Scan for the cell matching the given text and deliver its (x, y) coordinate at center. 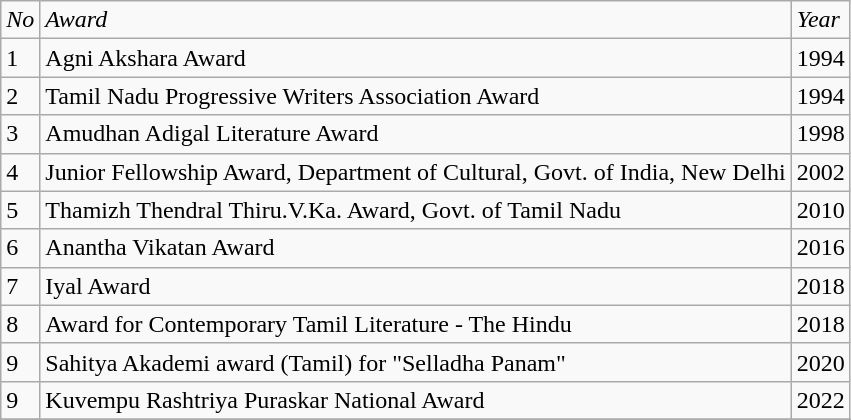
2022 (820, 400)
2016 (820, 248)
5 (20, 210)
7 (20, 286)
2 (20, 96)
8 (20, 324)
Junior Fellowship Award, Department of Cultural, Govt. of India, New Delhi (416, 172)
Award for Contemporary Tamil Literature - The Hindu (416, 324)
1 (20, 58)
1998 (820, 134)
Tamil Nadu Progressive Writers Association Award (416, 96)
Agni Akshara Award (416, 58)
Kuvempu Rashtriya Puraskar National Award (416, 400)
Amudhan Adigal Literature Award (416, 134)
Sahitya Akademi award (Tamil) for "Selladha Panam" (416, 362)
3 (20, 134)
Year (820, 20)
2010 (820, 210)
4 (20, 172)
6 (20, 248)
2002 (820, 172)
No (20, 20)
Award (416, 20)
2020 (820, 362)
Anantha Vikatan Award (416, 248)
Thamizh Thendral Thiru.V.Ka. Award, Govt. of Tamil Nadu (416, 210)
Iyal Award (416, 286)
